Determine the (X, Y) coordinate at the center of the cell enclosing the given text.  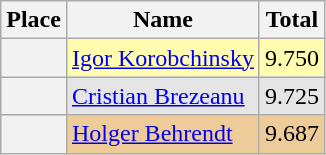
9.750 (292, 58)
Igor Korobchinsky (162, 58)
Place (34, 20)
Holger Behrendt (162, 134)
Total (292, 20)
Cristian Brezeanu (162, 96)
Name (162, 20)
9.687 (292, 134)
9.725 (292, 96)
